Return the [x, y] coordinate for the center point of the cell that contains the specified text.  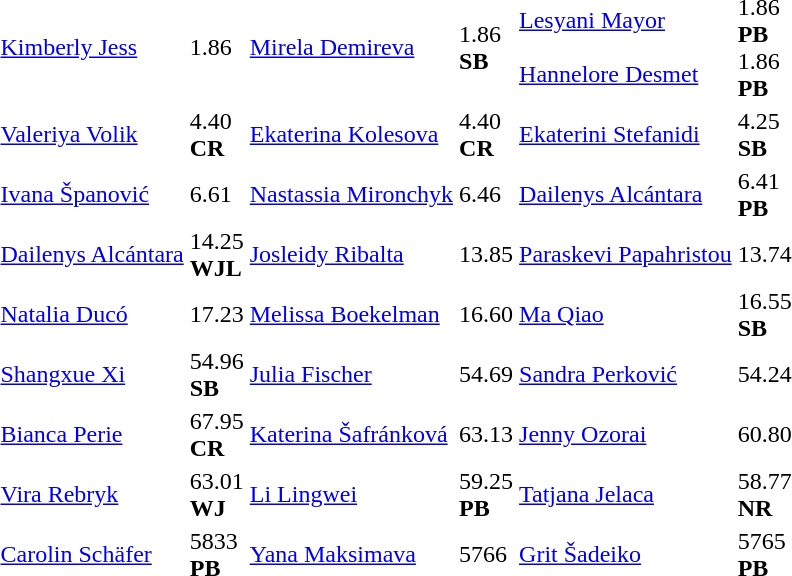
59.25PB [486, 494]
Nastassia Mironchyk [351, 194]
6.61 [216, 194]
13.85 [486, 254]
Paraskevi Papahristou [626, 254]
Sandra Perković [626, 374]
63.01WJ [216, 494]
Ekaterini Stefanidi [626, 134]
54.96 SB [216, 374]
Li Lingwei [351, 494]
Dailenys Alcántara [626, 194]
Ekaterina Kolesova [351, 134]
Tatjana Jelaca [626, 494]
Jenny Ozorai [626, 434]
6.46 [486, 194]
63.13 [486, 434]
Julia Fischer [351, 374]
Ma Qiao [626, 314]
67.95CR [216, 434]
14.25 WJL [216, 254]
Katerina Šafránková [351, 434]
17.23 [216, 314]
16.60 [486, 314]
Melissa Boekelman [351, 314]
54.69 [486, 374]
Josleidy Ribalta [351, 254]
